Return the (X, Y) coordinate for the center point of the cell that contains the specified text.  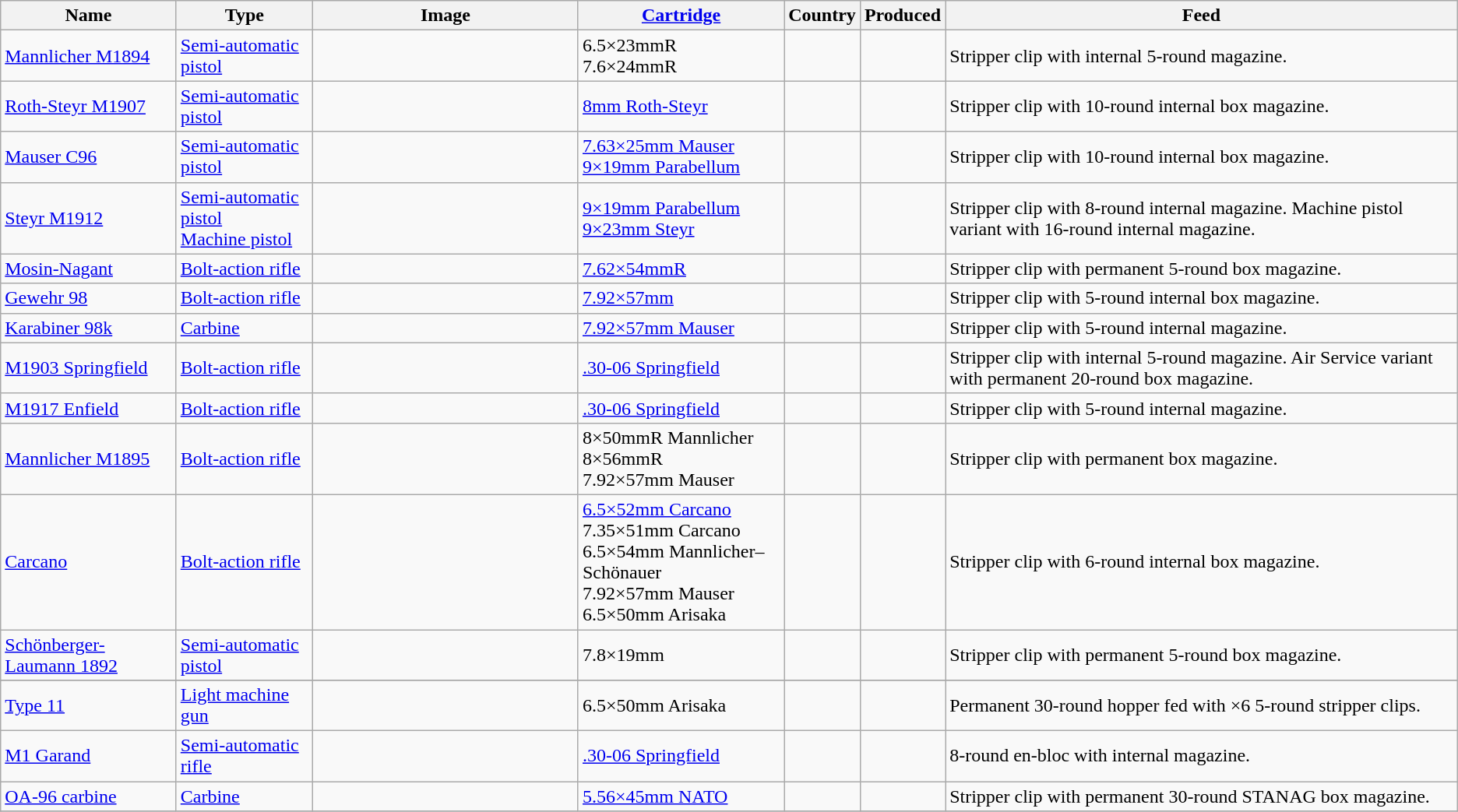
Image (445, 16)
Mannlicher M1894 (89, 56)
Stripper clip with internal 5-round magazine. (1202, 56)
Stripper clip with 8-round internal magazine. Machine pistol variant with 16-round internal magazine. (1202, 218)
7.8×19mm (681, 654)
6.5×52mm Carcano7.35×51mm Carcano6.5×54mm Mannlicher–Schönauer7.92×57mm Mauser6.5×50mm Arisaka (681, 562)
8×50mmR Mannlicher8×56mmR7.92×57mm Mauser (681, 459)
M1903 Springfield (89, 367)
Stripper clip with 6-round internal box magazine. (1202, 562)
7.92×57mm Mauser (681, 328)
Light machine gun (245, 705)
7.62×54mmR (681, 269)
Mauser C96 (89, 157)
Karabiner 98k (89, 328)
Type 11 (89, 705)
Stripper clip with 5-round internal box magazine. (1202, 298)
Stripper clip with permanent 30-round STANAG box magazine. (1202, 796)
Produced (902, 16)
5.56×45mm NATO (681, 796)
Roth-Steyr M1907 (89, 106)
8mm Roth-Steyr (681, 106)
Stripper clip with internal 5-round magazine. Air Service variant with permanent 20-round box magazine. (1202, 367)
Semi-automatic pistolMachine pistol (245, 218)
Steyr M1912 (89, 218)
Name (89, 16)
Gewehr 98 (89, 298)
9×19mm Parabellum9×23mm Steyr (681, 218)
M1 Garand (89, 757)
Mannlicher M1895 (89, 459)
6.5×23mmR7.6×24mmR (681, 56)
8-round en-bloc with internal magazine. (1202, 757)
7.92×57mm (681, 298)
6.5×50mm Arisaka (681, 705)
Stripper clip with permanent box magazine. (1202, 459)
M1917 Enfield (89, 408)
Semi-automatic rifle (245, 757)
Type (245, 16)
Country (822, 16)
Mosin-Nagant (89, 269)
Feed (1202, 16)
7.63×25mm Mauser9×19mm Parabellum (681, 157)
Cartridge (681, 16)
Permanent 30-round hopper fed with ×6 5-round stripper clips. (1202, 705)
Carcano (89, 562)
Schönberger-Laumann 1892 (89, 654)
OA-96 carbine (89, 796)
